Provide the (X, Y) coordinate of the cell's center where the given text is located.  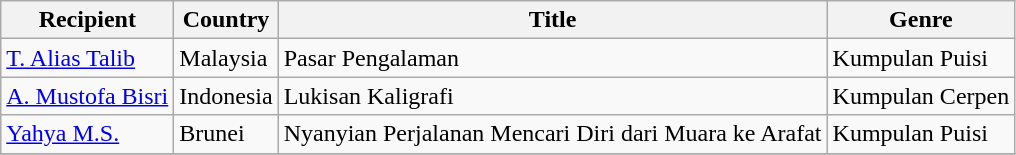
Recipient (88, 20)
Nyanyian Perjalanan Mencari Diri dari Muara ke Arafat (552, 134)
A. Mustofa Bisri (88, 96)
Country (226, 20)
Brunei (226, 134)
Lukisan Kaligrafi (552, 96)
Genre (921, 20)
Title (552, 20)
Kumpulan Cerpen (921, 96)
Malaysia (226, 58)
Pasar Pengalaman (552, 58)
Indonesia (226, 96)
T. Alias Talib (88, 58)
Yahya M.S. (88, 134)
